Return [X, Y] of the center of cell containing provided text 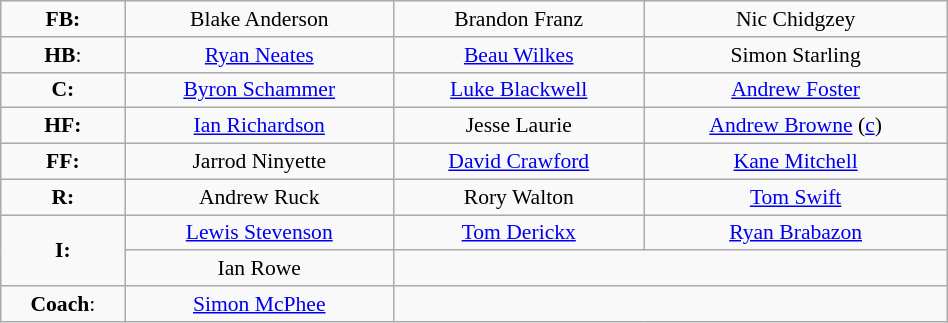
Lewis Stevenson [259, 233]
Andrew Browne (c) [796, 126]
Jesse Laurie [518, 126]
Tom Swift [796, 197]
Simon McPhee [259, 304]
FF: [63, 162]
Ian Richardson [259, 126]
Brandon Franz [518, 19]
Byron Schammer [259, 90]
R: [63, 197]
Ryan Neates [259, 55]
Luke Blackwell [518, 90]
Nic Chidgzey [796, 19]
Ian Rowe [259, 269]
HB: [63, 55]
Blake Anderson [259, 19]
Ryan Brabazon [796, 233]
David Crawford [518, 162]
Jarrod Ninyette [259, 162]
Coach: [63, 304]
Rory Walton [518, 197]
Andrew Ruck [259, 197]
Tom Derickx [518, 233]
FB: [63, 19]
C: [63, 90]
Beau Wilkes [518, 55]
Simon Starling [796, 55]
Andrew Foster [796, 90]
Kane Mitchell [796, 162]
HF: [63, 126]
I: [63, 250]
